Scan for the cell matching the given text and deliver its [X, Y] coordinate at center. 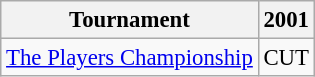
CUT [286, 58]
Tournament [130, 20]
The Players Championship [130, 58]
2001 [286, 20]
